Find where the given text appears and provide that cell's center as [x, y] coordinate. 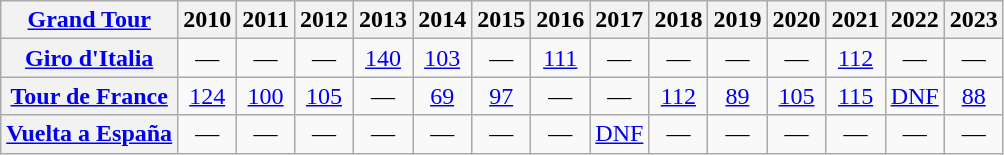
2017 [620, 20]
2023 [974, 20]
115 [856, 96]
2018 [678, 20]
2016 [560, 20]
88 [974, 96]
2013 [384, 20]
Vuelta a España [90, 134]
2011 [266, 20]
97 [502, 96]
2020 [796, 20]
124 [208, 96]
2014 [442, 20]
2015 [502, 20]
69 [442, 96]
Giro d'Italia [90, 58]
103 [442, 58]
Tour de France [90, 96]
100 [266, 96]
2010 [208, 20]
2012 [324, 20]
2021 [856, 20]
140 [384, 58]
89 [738, 96]
2019 [738, 20]
2022 [914, 20]
Grand Tour [90, 20]
111 [560, 58]
